Provide the (X, Y) coordinate of the cell's center where the given text is located.  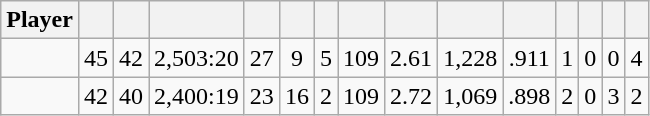
1 (568, 58)
1,069 (470, 96)
23 (262, 96)
9 (296, 58)
3 (614, 96)
.898 (530, 96)
2.72 (412, 96)
2.61 (412, 58)
2,503:20 (197, 58)
16 (296, 96)
45 (96, 58)
40 (132, 96)
2,400:19 (197, 96)
1,228 (470, 58)
.911 (530, 58)
5 (326, 58)
4 (636, 58)
27 (262, 58)
Player (40, 20)
